Provide the (x, y) coordinate of the cell's center where the given text is located.  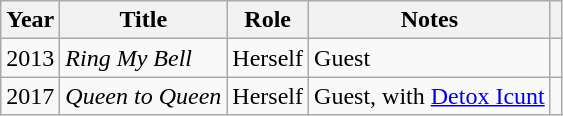
2017 (30, 96)
Guest, with Detox Icunt (430, 96)
Guest (430, 58)
Queen to Queen (144, 96)
Ring My Bell (144, 58)
Notes (430, 20)
2013 (30, 58)
Role (268, 20)
Year (30, 20)
Title (144, 20)
